Locate the cell with the specified text and output its [x, y] center coordinate. 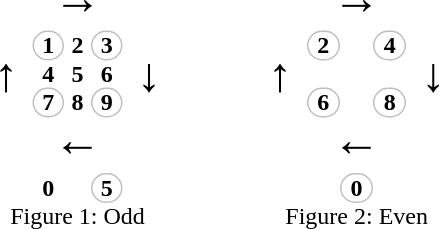
3 [106, 45]
1 [48, 45]
9 [106, 103]
7 [48, 103]
↑ [280, 74]
↓ [149, 74]
